Pinpoint the cell where the given text exists, returning its (x, y) midpoint coordinate. 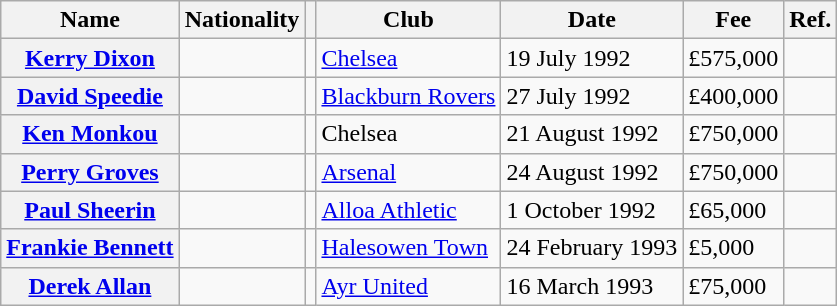
£575,000 (734, 58)
Nationality (242, 20)
Halesowen Town (408, 248)
1 October 1992 (592, 210)
Derek Allan (90, 286)
Kerry Dixon (90, 58)
Perry Groves (90, 172)
Club (408, 20)
16 March 1993 (592, 286)
Name (90, 20)
21 August 1992 (592, 134)
24 August 1992 (592, 172)
Date (592, 20)
£65,000 (734, 210)
Ayr United (408, 286)
£5,000 (734, 248)
Alloa Athletic (408, 210)
Ken Monkou (90, 134)
Frankie Bennett (90, 248)
Fee (734, 20)
£75,000 (734, 286)
Blackburn Rovers (408, 96)
Ref. (810, 20)
£400,000 (734, 96)
24 February 1993 (592, 248)
Arsenal (408, 172)
Paul Sheerin (90, 210)
27 July 1992 (592, 96)
19 July 1992 (592, 58)
David Speedie (90, 96)
